Extract the (x, y) coordinate from the center of the cell holding the provided text.  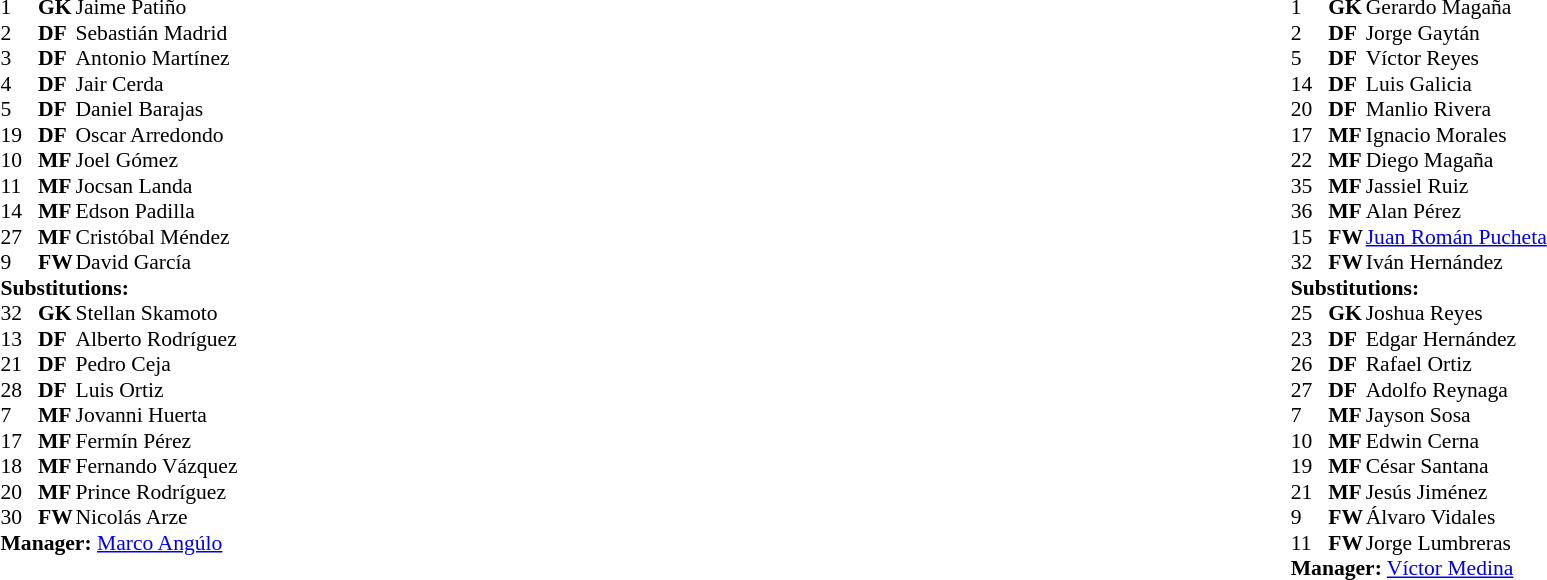
3 (19, 59)
Manager: Marco Angúlo (118, 543)
35 (1310, 186)
Oscar Arredondo (157, 135)
Luis Galicia (1456, 84)
Nicolás Arze (157, 517)
Luis Ortiz (157, 390)
Jorge Gaytán (1456, 33)
Antonio Martínez (157, 59)
Rafael Ortiz (1456, 365)
23 (1310, 339)
15 (1310, 237)
Edwin Cerna (1456, 441)
Alberto Rodríguez (157, 339)
26 (1310, 365)
Diego Magaña (1456, 161)
Joshua Reyes (1456, 313)
Jorge Lumbreras (1456, 543)
Adolfo Reynaga (1456, 390)
Cristóbal Méndez (157, 237)
Pedro Ceja (157, 365)
César Santana (1456, 467)
28 (19, 390)
22 (1310, 161)
25 (1310, 313)
Jassiel Ruiz (1456, 186)
Iván Hernández (1456, 263)
Jayson Sosa (1456, 415)
Alan Pérez (1456, 211)
Jesús Jiménez (1456, 492)
Jair Cerda (157, 84)
Fernando Vázquez (157, 467)
4 (19, 84)
13 (19, 339)
Víctor Reyes (1456, 59)
Prince Rodríguez (157, 492)
Fermín Pérez (157, 441)
Edson Padilla (157, 211)
Stellan Skamoto (157, 313)
Sebastián Madrid (157, 33)
Edgar Hernández (1456, 339)
30 (19, 517)
18 (19, 467)
Ignacio Morales (1456, 135)
Joel Gómez (157, 161)
36 (1310, 211)
Manlio Rivera (1456, 109)
Álvaro Vidales (1456, 517)
Jovanni Huerta (157, 415)
David García (157, 263)
Juan Román Pucheta (1456, 237)
Daniel Barajas (157, 109)
Jocsan Landa (157, 186)
